Determine the (X, Y) coordinate at the center of the cell enclosing the given text.  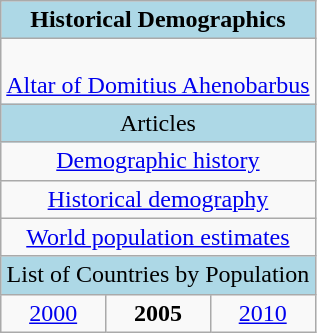
2005 (158, 313)
World population estimates (158, 237)
2010 (262, 313)
Altar of Domitius Ahenobarbus (158, 72)
2000 (54, 313)
List of Countries by Population (158, 275)
Historical demography (158, 199)
Historical Demographics (158, 20)
Articles (158, 123)
Demographic history (158, 161)
